Provide the [X, Y] coordinate of the cell's center where the given text is located.  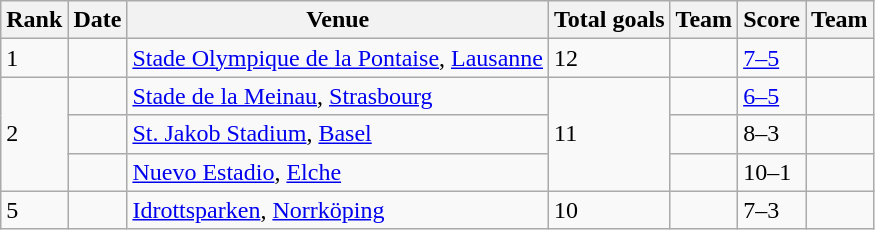
Rank [34, 20]
1 [34, 58]
Stade Olympique de la Pontaise, Lausanne [338, 58]
8–3 [772, 134]
Total goals [610, 20]
10–1 [772, 172]
Nuevo Estadio, Elche [338, 172]
5 [34, 210]
Idrottsparken, Norrköping [338, 210]
Stade de la Meinau, Strasbourg [338, 96]
Score [772, 20]
7–3 [772, 210]
St. Jakob Stadium, Basel [338, 134]
Date [98, 20]
12 [610, 58]
2 [34, 134]
6–5 [772, 96]
7–5 [772, 58]
10 [610, 210]
11 [610, 134]
Venue [338, 20]
